From the cell containing the given text, extract its center point as (X, Y) coordinate. 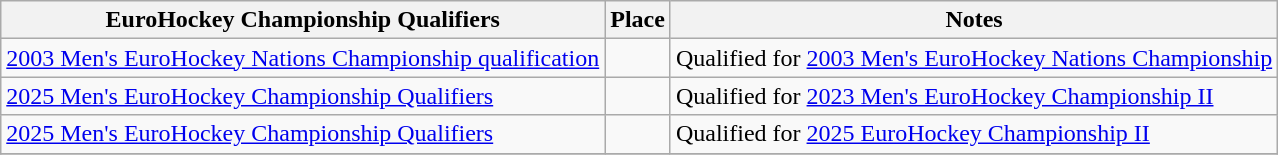
Qualified for 2003 Men's EuroHockey Nations Championship (974, 58)
EuroHockey Championship Qualifiers (303, 20)
Qualified for 2023 Men's EuroHockey Championship II (974, 96)
Notes (974, 20)
Place (638, 20)
2003 Men's EuroHockey Nations Championship qualification (303, 58)
Qualified for 2025 EuroHockey Championship II (974, 134)
